Find where the given text appears and provide that cell's center as (x, y) coordinate. 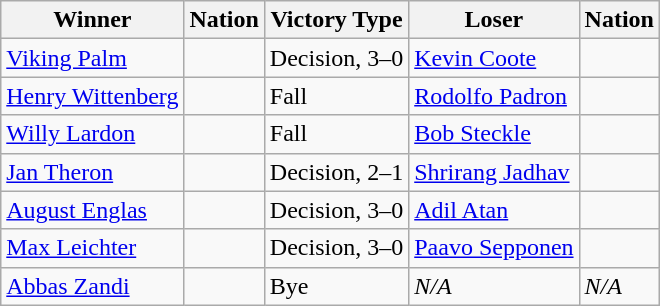
Victory Type (336, 20)
Paavo Sepponen (494, 248)
Decision, 2–1 (336, 172)
Max Leichter (92, 248)
Henry Wittenberg (92, 96)
Bye (336, 286)
Winner (92, 20)
August Englas (92, 210)
Viking Palm (92, 58)
Bob Steckle (494, 134)
Loser (494, 20)
Kevin Coote (494, 58)
Willy Lardon (92, 134)
Shrirang Jadhav (494, 172)
Jan Theron (92, 172)
Rodolfo Padron (494, 96)
Abbas Zandi (92, 286)
Adil Atan (494, 210)
